Determine the (x, y) coordinate at the center of the cell enclosing the given text.  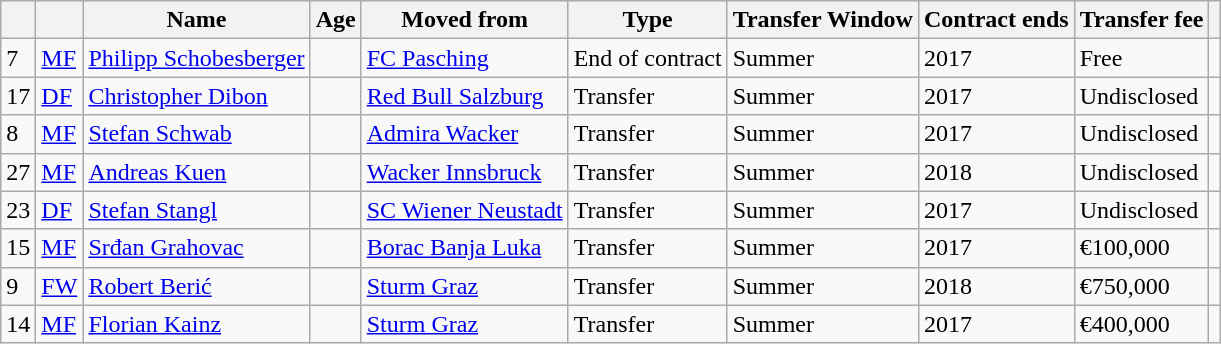
7 (18, 58)
Stefan Schwab (196, 134)
14 (18, 324)
Florian Kainz (196, 324)
Philipp Schobesberger (196, 58)
€750,000 (1142, 286)
Transfer Window (822, 20)
9 (18, 286)
Stefan Stangl (196, 210)
Andreas Kuen (196, 172)
Age (336, 20)
8 (18, 134)
Christopher Dibon (196, 96)
Borac Banja Luka (464, 248)
23 (18, 210)
End of contract (648, 58)
15 (18, 248)
Transfer fee (1142, 20)
FW (60, 286)
Red Bull Salzburg (464, 96)
Contract ends (996, 20)
Wacker Innsbruck (464, 172)
27 (18, 172)
FC Pasching (464, 58)
17 (18, 96)
SC Wiener Neustadt (464, 210)
Type (648, 20)
Free (1142, 58)
Srđan Grahovac (196, 248)
Name (196, 20)
Admira Wacker (464, 134)
Robert Berić (196, 286)
Moved from (464, 20)
€100,000 (1142, 248)
€400,000 (1142, 324)
